Extract the (x, y) coordinate from the center of the cell holding the provided text.  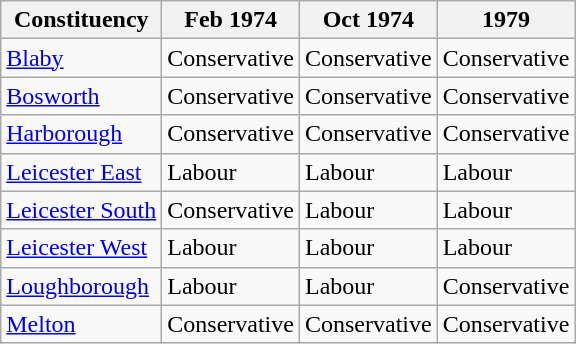
Melton (82, 324)
1979 (506, 20)
Leicester East (82, 172)
Harborough (82, 134)
Blaby (82, 58)
Oct 1974 (368, 20)
Constituency (82, 20)
Leicester West (82, 248)
Leicester South (82, 210)
Loughborough (82, 286)
Bosworth (82, 96)
Feb 1974 (231, 20)
